Find where the given text appears and provide that cell's center as [X, Y] coordinate. 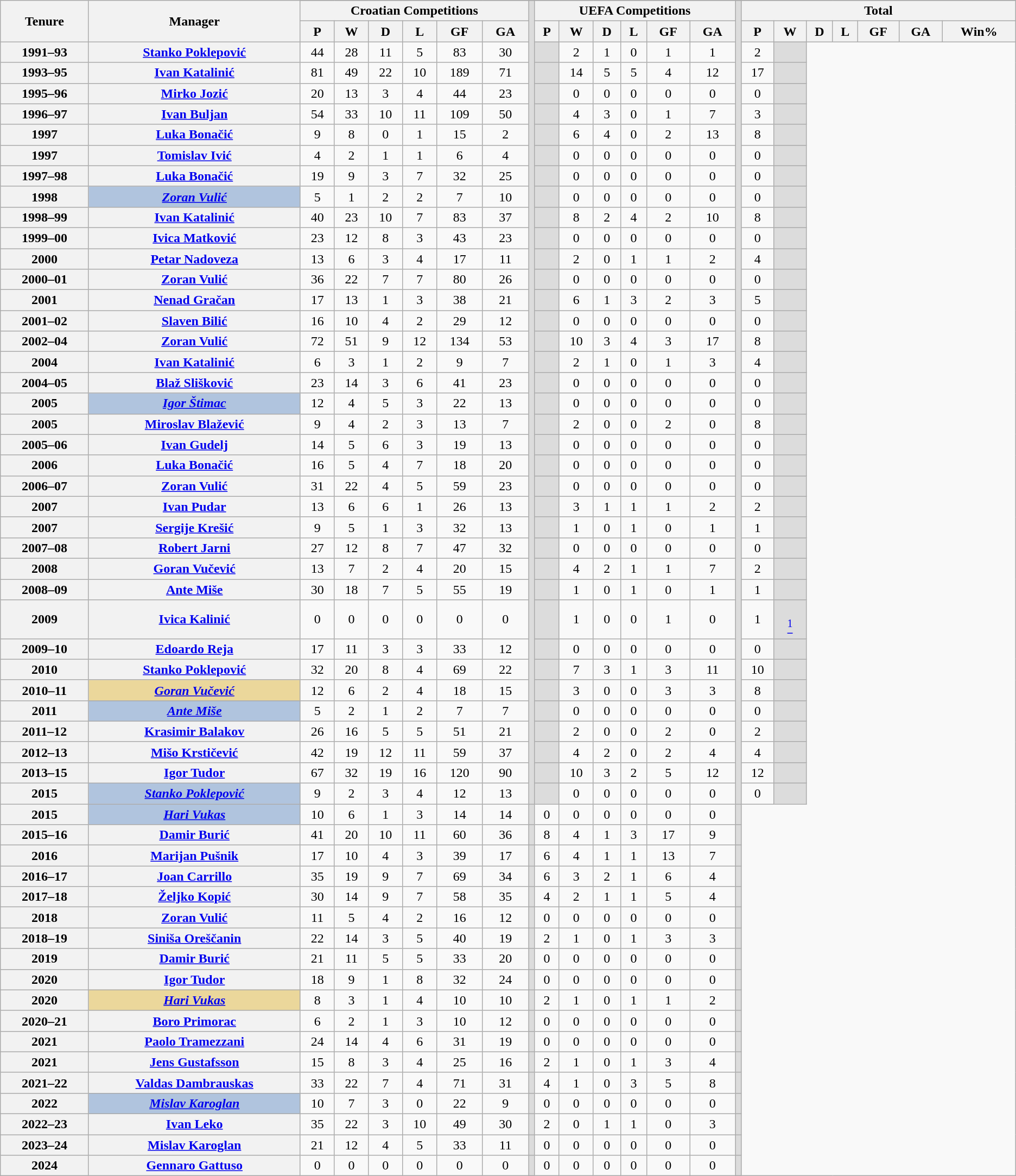
2020–21 [45, 1021]
2023–24 [45, 1145]
2011–12 [45, 731]
2024 [45, 1166]
80 [460, 280]
Paolo Tramezzani [194, 1041]
Ivan Pudar [194, 507]
2004 [45, 362]
67 [317, 773]
Siniša Oreščanin [194, 938]
2018–19 [45, 938]
Sergije Krešić [194, 527]
2002–04 [45, 342]
53 [506, 342]
2022–23 [45, 1124]
1997–98 [45, 176]
Željko Kopić [194, 897]
27 [317, 548]
60 [460, 835]
2010–11 [45, 690]
1993–95 [45, 73]
Manager [194, 21]
2005–06 [45, 445]
120 [460, 773]
2016–17 [45, 876]
2009 [45, 619]
47 [460, 548]
Croatian Competitions [414, 11]
38 [460, 300]
109 [460, 114]
1998–99 [45, 217]
Win% [979, 31]
55 [460, 589]
1995–96 [45, 93]
2013–15 [45, 773]
42 [317, 752]
Robert Jarni [194, 548]
2006 [45, 465]
2019 [45, 959]
Mišo Krstičević [194, 752]
Ivica Matković [194, 238]
39 [460, 856]
Edoardo Reja [194, 649]
189 [460, 73]
Blaž Slišković [194, 383]
Petar Nadoveza [194, 259]
29 [460, 321]
Ivica Kalinić [194, 619]
134 [460, 342]
28 [352, 52]
2010 [45, 669]
54 [317, 114]
Mirko Jozić [194, 93]
58 [460, 897]
Tenure [45, 21]
2015–16 [45, 835]
2017–18 [45, 897]
UEFA Competitions [635, 11]
2009–10 [45, 649]
2016 [45, 856]
Boro Primorac [194, 1021]
2001–02 [45, 321]
2022 [45, 1103]
Gennaro Gattuso [194, 1166]
2008 [45, 568]
2006–07 [45, 486]
2011 [45, 711]
Ivan Gudelj [194, 445]
2018 [45, 918]
2012–13 [45, 752]
2004–05 [45, 383]
1998 [45, 197]
72 [317, 342]
Marijan Pušnik [194, 856]
2001 [45, 300]
Krasimir Balakov [194, 731]
Total [879, 11]
Slaven Bilić [194, 321]
2000–01 [45, 280]
Valdas Dambrauskas [194, 1083]
Ivan Buljan [194, 114]
1996–97 [45, 114]
Ivan Leko [194, 1124]
81 [317, 73]
Igor Štimac [194, 403]
43 [460, 238]
Joan Carrillo [194, 876]
34 [506, 876]
Tomislav Ivić [194, 155]
Jens Gustafsson [194, 1062]
2000 [45, 259]
90 [506, 773]
2021–22 [45, 1083]
2008–09 [45, 589]
1991–93 [45, 52]
50 [506, 114]
Miroslav Blažević [194, 424]
1999–00 [45, 238]
2007–08 [45, 548]
Nenad Gračan [194, 300]
